For the text-containing cell, return its midpoint in [x, y] coordinate format. 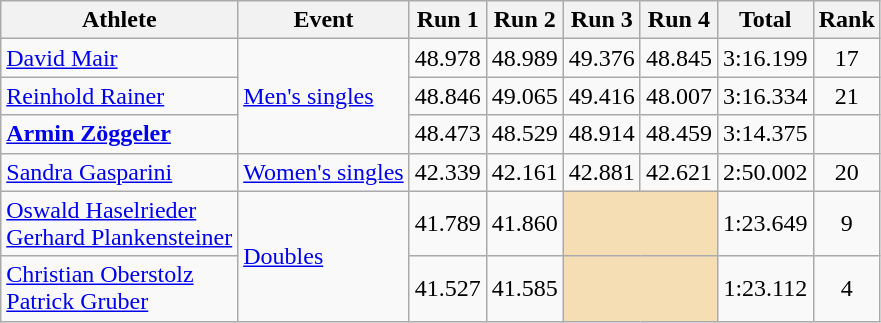
Christian OberstolzPatrick Gruber [120, 288]
49.065 [524, 96]
48.978 [448, 58]
48.459 [678, 134]
1:23.112 [765, 288]
Run 4 [678, 20]
4 [846, 288]
42.881 [602, 172]
48.007 [678, 96]
42.621 [678, 172]
3:16.334 [765, 96]
48.473 [448, 134]
Rank [846, 20]
9 [846, 224]
Run 1 [448, 20]
2:50.002 [765, 172]
20 [846, 172]
Doubles [324, 256]
Armin Zöggeler [120, 134]
Event [324, 20]
David Mair [120, 58]
Total [765, 20]
48.845 [678, 58]
Men's singles [324, 96]
Run 3 [602, 20]
49.416 [602, 96]
Reinhold Rainer [120, 96]
49.376 [602, 58]
48.914 [602, 134]
41.789 [448, 224]
42.161 [524, 172]
48.529 [524, 134]
Sandra Gasparini [120, 172]
41.585 [524, 288]
42.339 [448, 172]
1:23.649 [765, 224]
Women's singles [324, 172]
Run 2 [524, 20]
41.860 [524, 224]
41.527 [448, 288]
Oswald HaselriederGerhard Plankensteiner [120, 224]
21 [846, 96]
48.989 [524, 58]
17 [846, 58]
3:16.199 [765, 58]
3:14.375 [765, 134]
Athlete [120, 20]
48.846 [448, 96]
